Return [X, Y] of the center of cell containing provided text 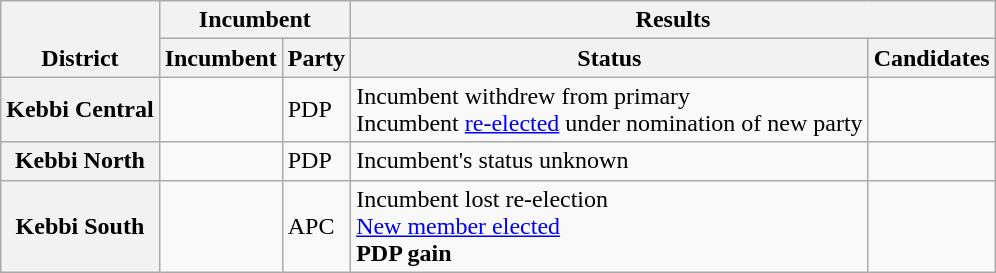
Incumbent lost re-electionNew member electedPDP gain [610, 226]
Results [674, 20]
Party [316, 58]
Incumbent withdrew from primaryIncumbent re-elected under nomination of new party [610, 110]
Status [610, 58]
Kebbi South [80, 226]
Candidates [932, 58]
APC [316, 226]
Kebbi North [80, 161]
Incumbent's status unknown [610, 161]
Kebbi Central [80, 110]
District [80, 39]
